Pinpoint the cell where the given text exists, returning its [X, Y] midpoint coordinate. 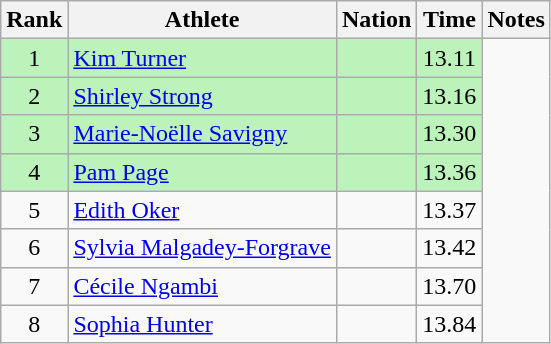
Cécile Ngambi [202, 286]
13.30 [450, 134]
Rank [34, 20]
13.11 [450, 58]
8 [34, 324]
13.84 [450, 324]
13.16 [450, 96]
Shirley Strong [202, 96]
Notes [516, 20]
13.36 [450, 172]
Pam Page [202, 172]
2 [34, 96]
13.70 [450, 286]
1 [34, 58]
Nation [376, 20]
Time [450, 20]
4 [34, 172]
Edith Oker [202, 210]
13.37 [450, 210]
13.42 [450, 248]
6 [34, 248]
Sophia Hunter [202, 324]
Athlete [202, 20]
Kim Turner [202, 58]
Marie-Noëlle Savigny [202, 134]
Sylvia Malgadey-Forgrave [202, 248]
7 [34, 286]
3 [34, 134]
5 [34, 210]
